Locate the cell with the specified text and output its (X, Y) center coordinate. 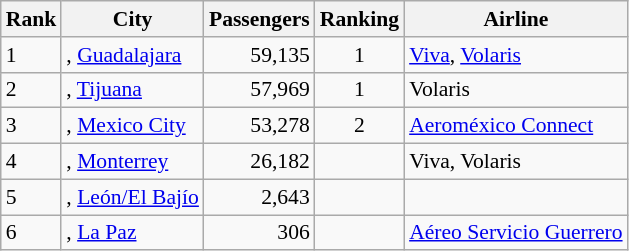
4 (32, 162)
53,278 (260, 126)
Rank (32, 19)
2,643 (260, 197)
306 (260, 233)
Passengers (260, 19)
, Mexico City (132, 126)
, Monterrey (132, 162)
Volaris (516, 90)
Aéreo Servicio Guerrero (516, 233)
Aeroméxico Connect (516, 126)
Ranking (360, 19)
, León/El Bajío (132, 197)
City (132, 19)
3 (32, 126)
, Tijuana (132, 90)
, Guadalajara (132, 55)
, La Paz (132, 233)
5 (32, 197)
59,135 (260, 55)
26,182 (260, 162)
6 (32, 233)
57,969 (260, 90)
Airline (516, 19)
